Pinpoint the cell where the given text exists, returning its [x, y] midpoint coordinate. 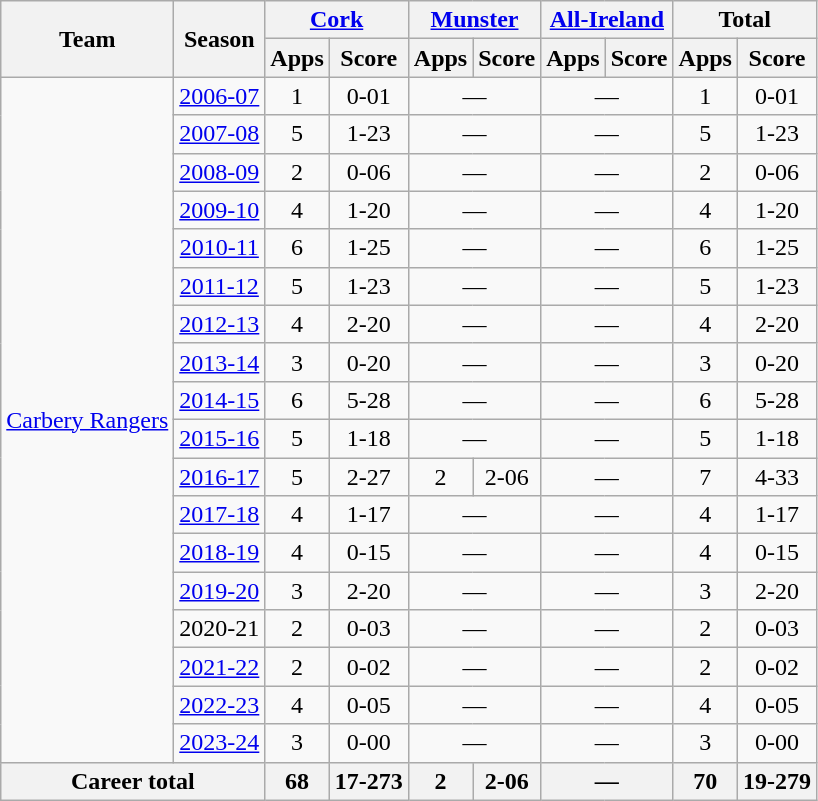
2011-12 [220, 286]
2014-15 [220, 400]
2013-14 [220, 362]
Season [220, 39]
2022-23 [220, 705]
2009-10 [220, 210]
68 [297, 781]
Career total [133, 781]
2019-20 [220, 591]
2017-18 [220, 515]
Team [88, 39]
2008-09 [220, 172]
7 [705, 477]
2018-19 [220, 553]
2006-07 [220, 96]
Total [744, 20]
Cork [336, 20]
All-Ireland [607, 20]
2-27 [368, 477]
Munster [474, 20]
19-279 [776, 781]
2012-13 [220, 324]
2023-24 [220, 743]
2015-16 [220, 438]
17-273 [368, 781]
2021-22 [220, 667]
2010-11 [220, 248]
4-33 [776, 477]
2020-21 [220, 629]
2007-08 [220, 134]
Carbery Rangers [88, 420]
2016-17 [220, 477]
70 [705, 781]
